Capture the cell that displays the provided text and extract its (X, Y) central coordinate. 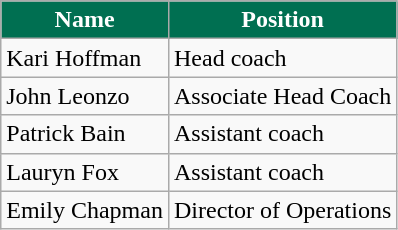
Head coach (282, 58)
Kari Hoffman (85, 58)
John Leonzo (85, 96)
Director of Operations (282, 210)
Position (282, 20)
Patrick Bain (85, 134)
Name (85, 20)
Lauryn Fox (85, 172)
Associate Head Coach (282, 96)
Emily Chapman (85, 210)
